Output the (X, Y) coordinate of the center of the cell containing the given text.  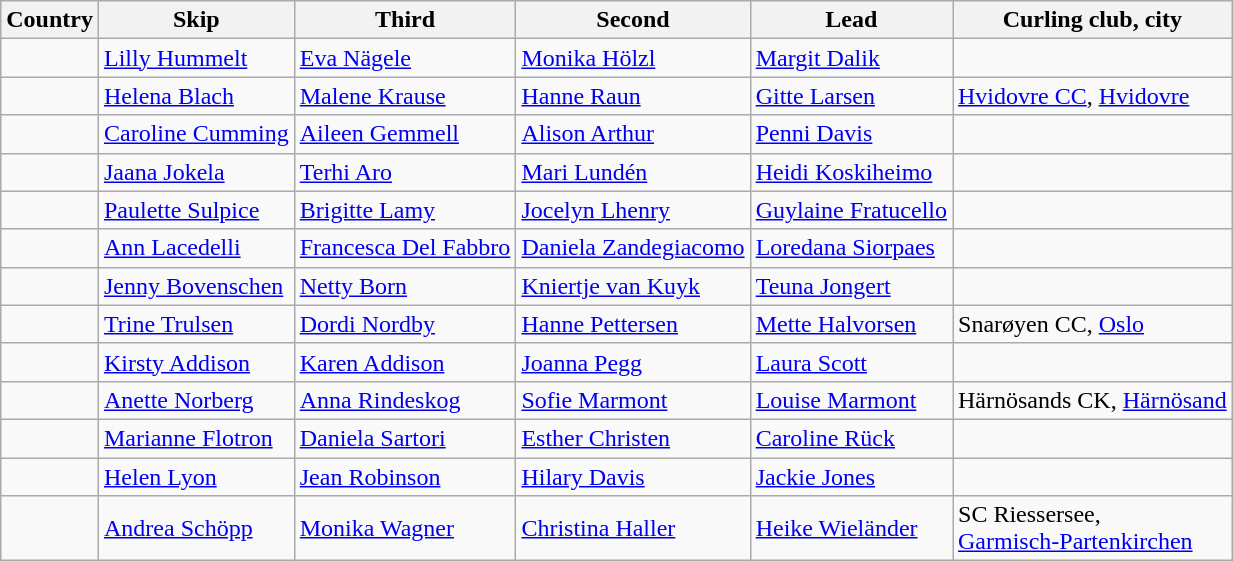
Louise Marmont (851, 400)
Andrea Schöpp (196, 528)
Eva Nägele (405, 58)
Skip (196, 20)
Hanne Pettersen (633, 324)
Heidi Koskiheimo (851, 172)
Country (50, 20)
Alison Arthur (633, 134)
Helen Lyon (196, 477)
Mette Halvorsen (851, 324)
Kniertje van Kuyk (633, 286)
Daniela Zandegiacomo (633, 248)
Aileen Gemmell (405, 134)
Laura Scott (851, 362)
Guylaine Fratucello (851, 210)
Anette Norberg (196, 400)
Francesca Del Fabbro (405, 248)
Joanna Pegg (633, 362)
Jocelyn Lhenry (633, 210)
Marianne Flotron (196, 438)
Esther Christen (633, 438)
Jenny Bovenschen (196, 286)
Margit Dalik (851, 58)
Terhi Aro (405, 172)
Dordi Nordby (405, 324)
Hvidovre CC, Hvidovre (1092, 96)
Monika Hölzl (633, 58)
Teuna Jongert (851, 286)
Helena Blach (196, 96)
Hilary Davis (633, 477)
Malene Krause (405, 96)
Trine Trulsen (196, 324)
Lilly Hummelt (196, 58)
Gitte Larsen (851, 96)
Lead (851, 20)
Hanne Raun (633, 96)
Mari Lundén (633, 172)
Daniela Sartori (405, 438)
Snarøyen CC, Oslo (1092, 324)
Penni Davis (851, 134)
Curling club, city (1092, 20)
Härnösands CK, Härnösand (1092, 400)
Ann Lacedelli (196, 248)
Monika Wagner (405, 528)
Third (405, 20)
Jackie Jones (851, 477)
Christina Haller (633, 528)
Karen Addison (405, 362)
Kirsty Addison (196, 362)
Jean Robinson (405, 477)
Brigitte Lamy (405, 210)
Loredana Siorpaes (851, 248)
Netty Born (405, 286)
SC Riessersee,Garmisch-Partenkirchen (1092, 528)
Anna Rindeskog (405, 400)
Heike Wieländer (851, 528)
Jaana Jokela (196, 172)
Second (633, 20)
Paulette Sulpice (196, 210)
Sofie Marmont (633, 400)
Caroline Cumming (196, 134)
Caroline Rück (851, 438)
